Determine the [x, y] coordinate at the center of the cell enclosing the given text.  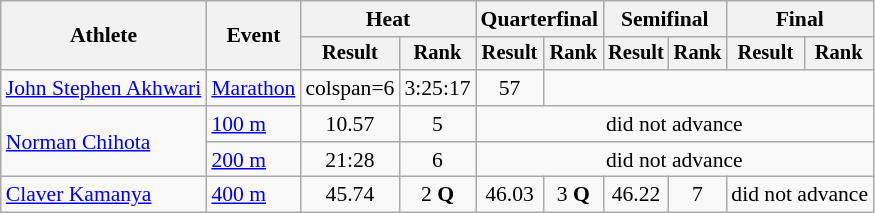
3 Q [573, 195]
5 [437, 124]
Heat [388, 19]
colspan=6 [350, 88]
Event [253, 36]
Quarterfinal [540, 19]
46.03 [510, 195]
21:28 [350, 160]
57 [510, 88]
6 [437, 160]
John Stephen Akhwari [104, 88]
Norman Chihota [104, 142]
3:25:17 [437, 88]
2 Q [437, 195]
Semifinal [664, 19]
10.57 [350, 124]
7 [698, 195]
46.22 [636, 195]
100 m [253, 124]
45.74 [350, 195]
200 m [253, 160]
Athlete [104, 36]
Claver Kamanya [104, 195]
Final [800, 19]
Marathon [253, 88]
400 m [253, 195]
